Provide the [X, Y] coordinate of the cell's center where the given text is located.  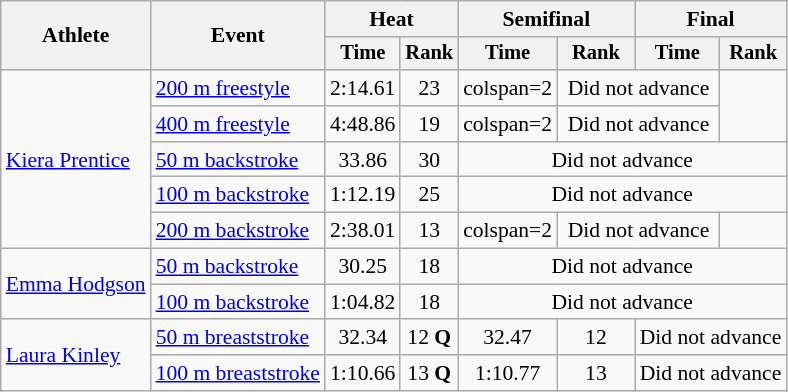
Emma Hodgson [76, 284]
Kiera Prentice [76, 159]
1:12.19 [362, 195]
200 m backstroke [238, 231]
2:14.61 [362, 88]
1:04.82 [362, 302]
25 [429, 195]
200 m freestyle [238, 88]
400 m freestyle [238, 124]
2:38.01 [362, 231]
Heat [392, 19]
13 Q [429, 373]
Athlete [76, 36]
Semifinal [546, 19]
50 m breaststroke [238, 338]
1:10.66 [362, 373]
33.86 [362, 160]
30.25 [362, 267]
100 m breaststroke [238, 373]
4:48.86 [362, 124]
30 [429, 160]
1:10.77 [508, 373]
12 Q [429, 338]
19 [429, 124]
23 [429, 88]
Final [711, 19]
Laura Kinley [76, 356]
Event [238, 36]
12 [596, 338]
32.47 [508, 338]
32.34 [362, 338]
